Return the (X, Y) coordinate for the center point of the cell that contains the specified text.  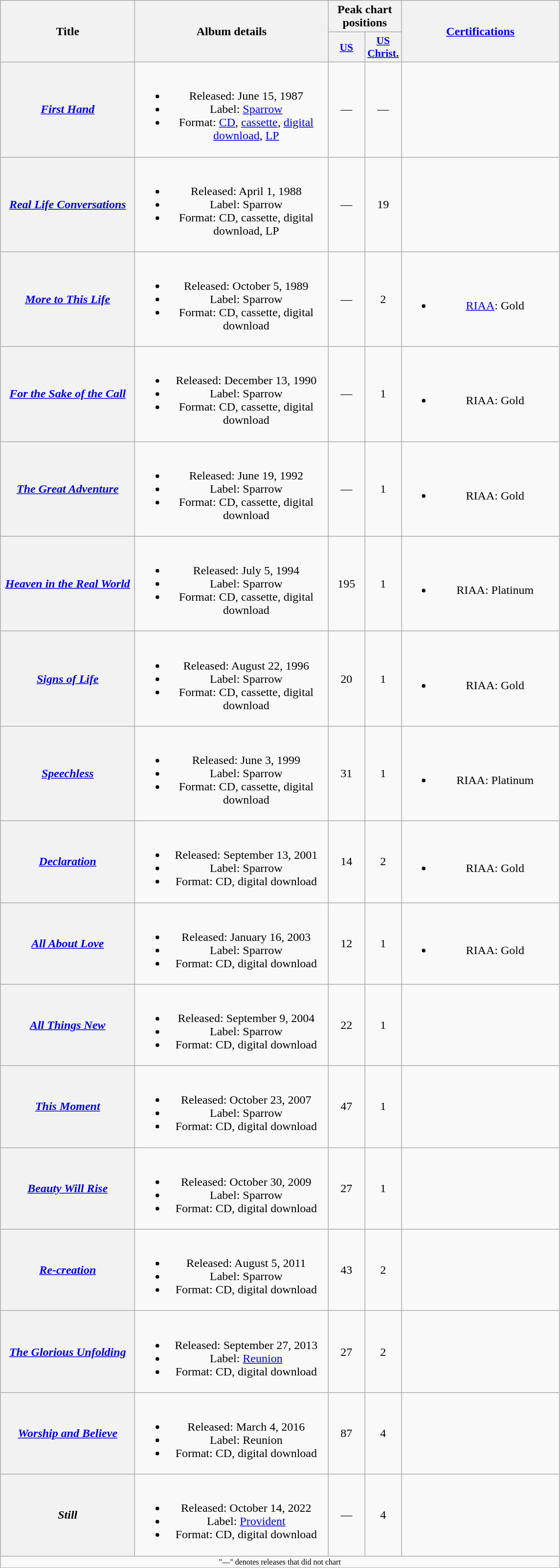
Released: August 22, 1996Label: SparrowFormat: CD, cassette, digital download (232, 678)
The Great Adventure (67, 489)
195 (346, 584)
Released: September 9, 2004Label: SparrowFormat: CD, digital download (232, 1025)
Released: August 5, 2011Label: SparrowFormat: CD, digital download (232, 1270)
Released: January 16, 2003Label: SparrowFormat: CD, digital download (232, 943)
Released: July 5, 1994Label: SparrowFormat: CD, cassette, digital download (232, 584)
USChrist. (383, 47)
Still (67, 1515)
19 (383, 204)
Declaration (67, 861)
Speechless (67, 773)
Released: March 4, 2016Label: ReunionFormat: CD, digital download (232, 1433)
Title (67, 31)
47 (346, 1107)
US (346, 47)
Released: December 13, 1990Label: SparrowFormat: CD, cassette, digital download (232, 394)
12 (346, 943)
Released: October 23, 2007Label: SparrowFormat: CD, digital download (232, 1107)
43 (346, 1270)
Album details (232, 31)
Beauty Will Rise (67, 1189)
22 (346, 1025)
Released: June 19, 1992Label: SparrowFormat: CD, cassette, digital download (232, 489)
Peak chart positions (365, 17)
31 (346, 773)
14 (346, 861)
All Things New (67, 1025)
Certifications (480, 31)
Released: October 5, 1989Label: SparrowFormat: CD, cassette, digital download (232, 299)
Released: October 14, 2022Label: ProvidentFormat: CD, digital download (232, 1515)
"—" denotes releases that did not chart (280, 1562)
Released: October 30, 2009Label: SparrowFormat: CD, digital download (232, 1189)
Signs of Life (67, 678)
Released: April 1, 1988Label: SparrowFormat: CD, cassette, digital download, LP (232, 204)
Released: June 3, 1999Label: SparrowFormat: CD, cassette, digital download (232, 773)
Released: June 15, 1987Label: SparrowFormat: CD, cassette, digital download, LP (232, 109)
Heaven in the Real World (67, 584)
First Hand (67, 109)
More to This Life (67, 299)
Released: September 27, 2013Label: ReunionFormat: CD, digital download (232, 1352)
87 (346, 1433)
Worship and Believe (67, 1433)
This Moment (67, 1107)
Real Life Conversations (67, 204)
20 (346, 678)
For the Sake of the Call (67, 394)
Released: September 13, 2001Label: SparrowFormat: CD, digital download (232, 861)
All About Love (67, 943)
The Glorious Unfolding (67, 1352)
Re-creation (67, 1270)
